Determine the [x, y] coordinate at the center of the cell enclosing the given text.  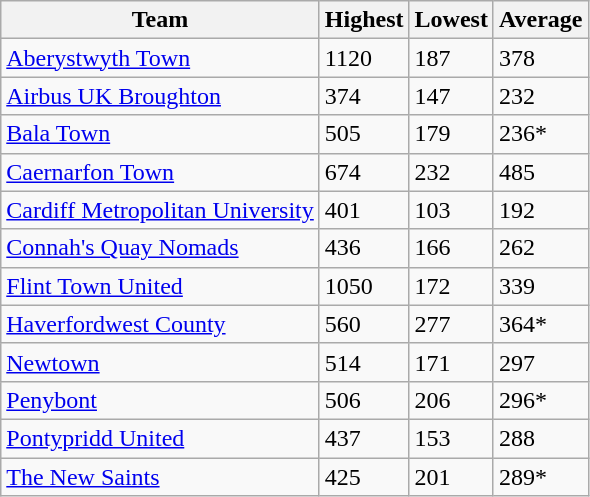
425 [364, 477]
485 [540, 172]
436 [364, 248]
192 [540, 210]
297 [540, 362]
288 [540, 438]
153 [451, 438]
505 [364, 134]
236* [540, 134]
289* [540, 477]
166 [451, 248]
172 [451, 286]
560 [364, 324]
206 [451, 400]
Average [540, 20]
201 [451, 477]
Connah's Quay Nomads [160, 248]
401 [364, 210]
674 [364, 172]
364* [540, 324]
1050 [364, 286]
262 [540, 248]
103 [451, 210]
514 [364, 362]
339 [540, 286]
Pontypridd United [160, 438]
378 [540, 58]
179 [451, 134]
374 [364, 96]
Highest [364, 20]
Airbus UK Broughton [160, 96]
The New Saints [160, 477]
Haverfordwest County [160, 324]
147 [451, 96]
277 [451, 324]
Aberystwyth Town [160, 58]
506 [364, 400]
1120 [364, 58]
Bala Town [160, 134]
Penybont [160, 400]
Team [160, 20]
Cardiff Metropolitan University [160, 210]
296* [540, 400]
437 [364, 438]
Lowest [451, 20]
Caernarfon Town [160, 172]
187 [451, 58]
Newtown [160, 362]
Flint Town United [160, 286]
171 [451, 362]
